Output the (X, Y) coordinate of the center of the cell containing the given text.  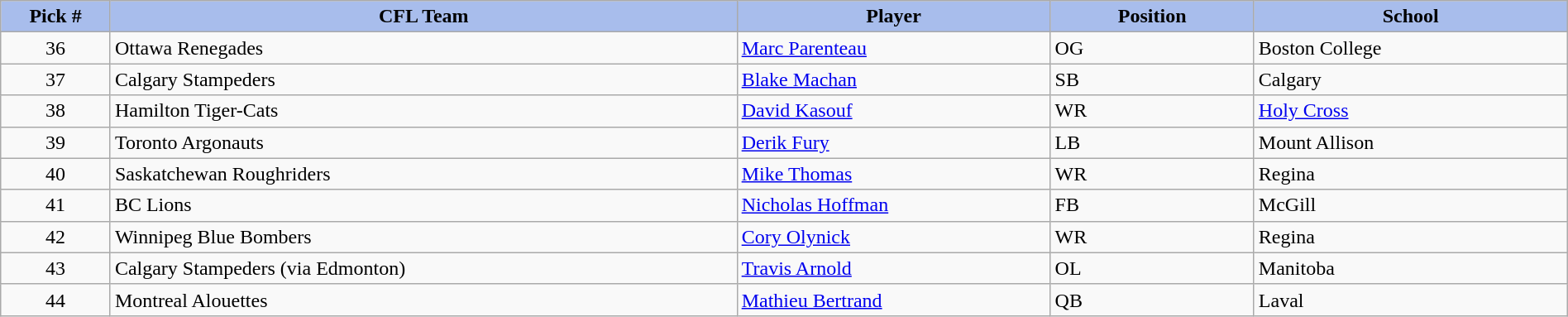
37 (56, 79)
Pick # (56, 17)
BC Lions (423, 205)
QB (1152, 300)
School (1411, 17)
SB (1152, 79)
LB (1152, 142)
44 (56, 300)
Derik Fury (893, 142)
Travis Arnold (893, 268)
Position (1152, 17)
OL (1152, 268)
Blake Machan (893, 79)
Holy Cross (1411, 111)
CFL Team (423, 17)
David Kasouf (893, 111)
Calgary Stampeders (423, 79)
Player (893, 17)
Hamilton Tiger-Cats (423, 111)
Nicholas Hoffman (893, 205)
Ottawa Renegades (423, 48)
FB (1152, 205)
Montreal Alouettes (423, 300)
Boston College (1411, 48)
42 (56, 237)
Laval (1411, 300)
Cory Olynick (893, 237)
36 (56, 48)
41 (56, 205)
39 (56, 142)
Marc Parenteau (893, 48)
40 (56, 174)
Mount Allison (1411, 142)
Toronto Argonauts (423, 142)
43 (56, 268)
McGill (1411, 205)
Saskatchewan Roughriders (423, 174)
OG (1152, 48)
Mike Thomas (893, 174)
Calgary (1411, 79)
Mathieu Bertrand (893, 300)
38 (56, 111)
Calgary Stampeders (via Edmonton) (423, 268)
Winnipeg Blue Bombers (423, 237)
Manitoba (1411, 268)
